Return [X, Y] of the center of cell containing provided text 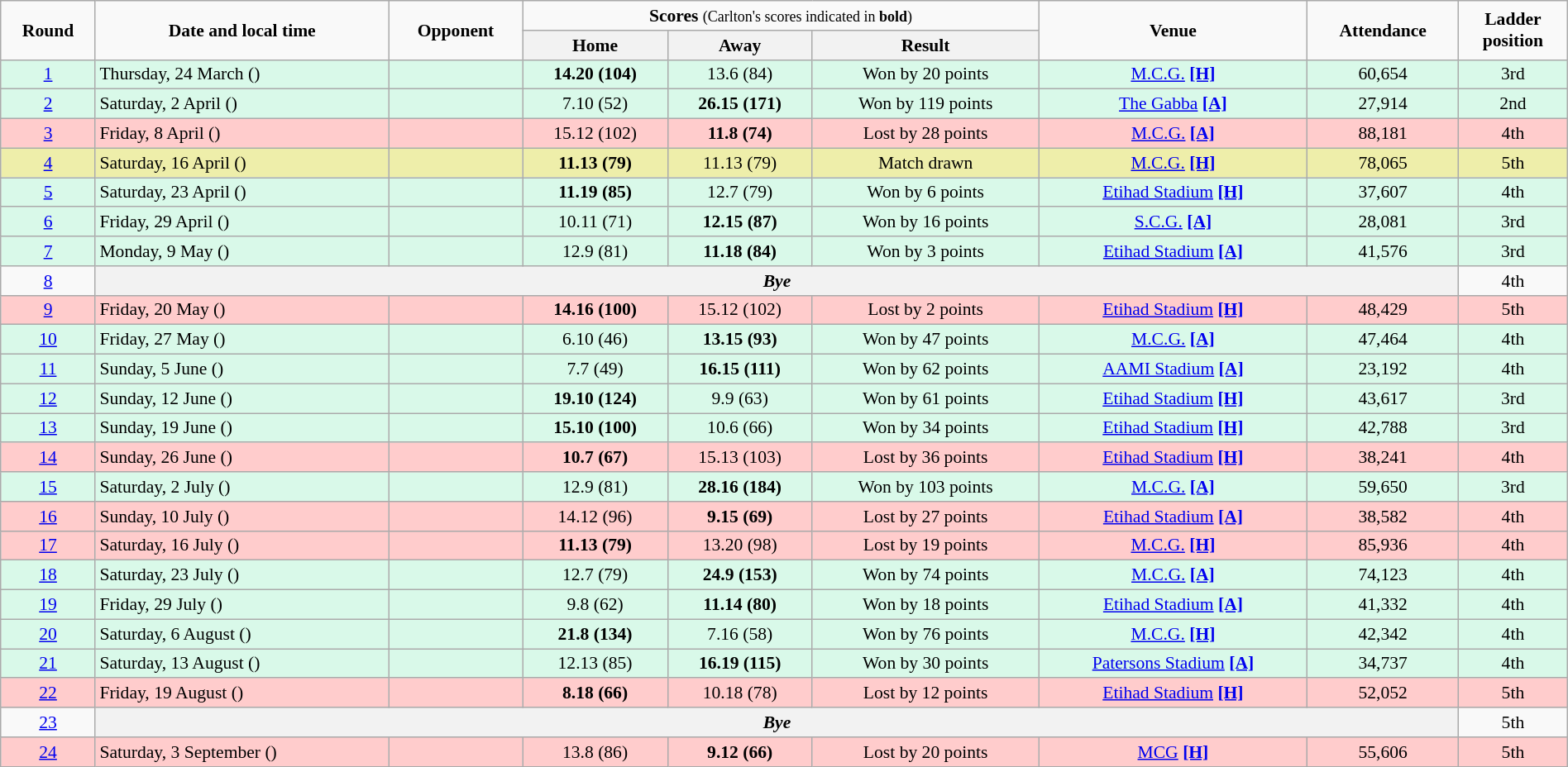
Friday, 19 August () [241, 693]
42,788 [1383, 428]
Friday, 29 April () [241, 222]
16.15 (111) [739, 369]
Home [595, 45]
13.15 (93) [739, 340]
60,654 [1383, 74]
13.20 (98) [739, 545]
12.13 (85) [595, 664]
22 [48, 693]
Won by 47 points [925, 340]
16 [48, 517]
2nd [1513, 104]
14 [48, 458]
26.15 (171) [739, 104]
Friday, 27 May () [241, 340]
Date and local time [241, 30]
18 [48, 575]
15.10 (100) [595, 428]
2 [48, 104]
14.16 (100) [595, 310]
Friday, 20 May () [241, 310]
23 [48, 722]
85,936 [1383, 545]
Result [925, 45]
Saturday, 13 August () [241, 664]
Won by 30 points [925, 664]
Saturday, 16 April () [241, 163]
20 [48, 634]
15 [48, 487]
3 [48, 134]
S.C.G. [A] [1173, 222]
Saturday, 23 April () [241, 193]
13 [48, 428]
Patersons Stadium [A] [1173, 664]
37,607 [1383, 193]
55,606 [1383, 752]
9.9 (63) [739, 398]
Sunday, 10 July () [241, 517]
43,617 [1383, 398]
Won by 74 points [925, 575]
9 [48, 310]
AAMI Stadium [A] [1173, 369]
Won by 16 points [925, 222]
6.10 (46) [595, 340]
9.15 (69) [739, 517]
48,429 [1383, 310]
Won by 18 points [925, 605]
23,192 [1383, 369]
11.14 (80) [739, 605]
11.18 (84) [739, 251]
Attendance [1383, 30]
Lost by 28 points [925, 134]
10.11 (71) [595, 222]
9.12 (66) [739, 752]
41,576 [1383, 251]
15.13 (103) [739, 458]
28.16 (184) [739, 487]
Lost by 36 points [925, 458]
Saturday, 2 July () [241, 487]
10.7 (67) [595, 458]
16.19 (115) [739, 664]
Won by 119 points [925, 104]
8.18 (66) [595, 693]
14.20 (104) [595, 74]
Won by 103 points [925, 487]
Saturday, 23 July () [241, 575]
4 [48, 163]
28,081 [1383, 222]
Lost by 19 points [925, 545]
Lost by 20 points [925, 752]
Sunday, 12 June () [241, 398]
Monday, 9 May () [241, 251]
Sunday, 19 June () [241, 428]
Won by 6 points [925, 193]
Lost by 2 points [925, 310]
Match drawn [925, 163]
47,464 [1383, 340]
MCG [H] [1173, 752]
Thursday, 24 March () [241, 74]
Won by 76 points [925, 634]
Won by 62 points [925, 369]
9.8 (62) [595, 605]
Lost by 27 points [925, 517]
10 [48, 340]
14.12 (96) [595, 517]
Saturday, 3 September () [241, 752]
74,123 [1383, 575]
12 [48, 398]
Ladderposition [1513, 30]
The Gabba [A] [1173, 104]
Won by 3 points [925, 251]
Saturday, 2 April () [241, 104]
10.6 (66) [739, 428]
27,914 [1383, 104]
11 [48, 369]
12.15 (87) [739, 222]
38,241 [1383, 458]
Friday, 29 July () [241, 605]
1 [48, 74]
7.16 (58) [739, 634]
7.7 (49) [595, 369]
19.10 (124) [595, 398]
21 [48, 664]
59,650 [1383, 487]
Saturday, 6 August () [241, 634]
Round [48, 30]
24 [48, 752]
10.18 (78) [739, 693]
Opponent [456, 30]
6 [48, 222]
Lost by 12 points [925, 693]
17 [48, 545]
7.10 (52) [595, 104]
7 [48, 251]
41,332 [1383, 605]
34,737 [1383, 664]
Venue [1173, 30]
8 [48, 281]
19 [48, 605]
Saturday, 16 July () [241, 545]
5 [48, 193]
Won by 34 points [925, 428]
Won by 20 points [925, 74]
Sunday, 26 June () [241, 458]
Away [739, 45]
52,052 [1383, 693]
Won by 61 points [925, 398]
Sunday, 5 June () [241, 369]
Scores (Carlton's scores indicated in bold) [781, 16]
24.9 (153) [739, 575]
Friday, 8 April () [241, 134]
38,582 [1383, 517]
13.6 (84) [739, 74]
11.8 (74) [739, 134]
88,181 [1383, 134]
78,065 [1383, 163]
21.8 (134) [595, 634]
11.19 (85) [595, 193]
13.8 (86) [595, 752]
42,342 [1383, 634]
